Determine the (x, y) coordinate at the center of the cell enclosing the given text.  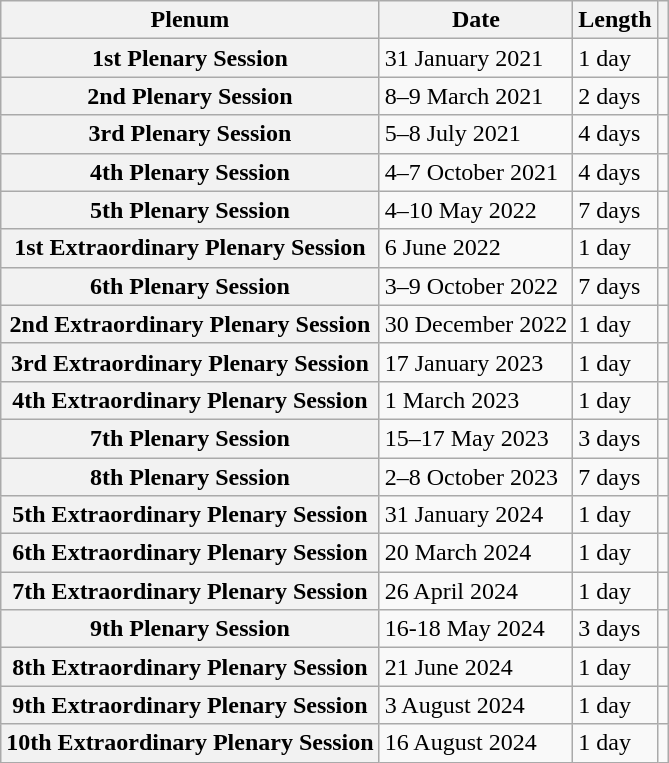
17 January 2023 (476, 362)
31 January 2021 (476, 58)
20 March 2024 (476, 553)
Plenum (190, 20)
4th Plenary Session (190, 172)
15–17 May 2023 (476, 438)
5–8 July 2021 (476, 134)
3rd Extraordinary Plenary Session (190, 362)
5th Extraordinary Plenary Session (190, 515)
26 April 2024 (476, 591)
2–8 October 2023 (476, 477)
31 January 2024 (476, 515)
2nd Plenary Session (190, 96)
16-18 May 2024 (476, 629)
1st Extraordinary Plenary Session (190, 248)
1st Plenary Session (190, 58)
3–9 October 2022 (476, 286)
5th Plenary Session (190, 210)
8th Plenary Session (190, 477)
9th Plenary Session (190, 629)
21 June 2024 (476, 667)
4–7 October 2021 (476, 172)
6 June 2022 (476, 248)
30 December 2022 (476, 324)
8–9 March 2021 (476, 96)
16 August 2024 (476, 743)
4th Extraordinary Plenary Session (190, 400)
2nd Extraordinary Plenary Session (190, 324)
8th Extraordinary Plenary Session (190, 667)
3 August 2024 (476, 705)
7th Plenary Session (190, 438)
2 days (615, 96)
10th Extraordinary Plenary Session (190, 743)
9th Extraordinary Plenary Session (190, 705)
Date (476, 20)
4–10 May 2022 (476, 210)
1 March 2023 (476, 400)
6th Plenary Session (190, 286)
Length (615, 20)
3rd Plenary Session (190, 134)
6th Extraordinary Plenary Session (190, 553)
7th Extraordinary Plenary Session (190, 591)
